Identify which cell holds the provided text, then report its (x, y) central coordinate. 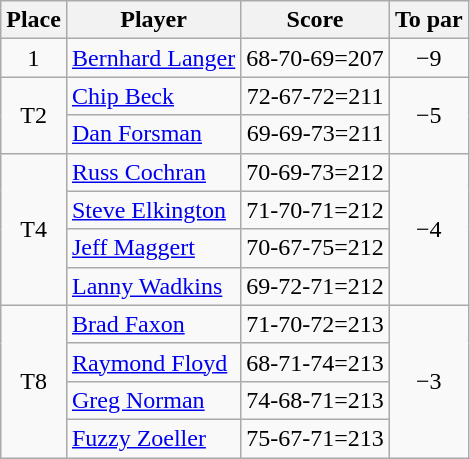
−3 (428, 381)
70-67-75=212 (316, 248)
Chip Beck (153, 96)
71-70-72=213 (316, 324)
Fuzzy Zoeller (153, 438)
Greg Norman (153, 400)
Brad Faxon (153, 324)
Player (153, 20)
Jeff Maggert (153, 248)
68-70-69=207 (316, 58)
−4 (428, 229)
To par (428, 20)
T4 (34, 229)
Score (316, 20)
69-72-71=212 (316, 286)
70-69-73=212 (316, 172)
T8 (34, 381)
1 (34, 58)
Bernhard Langer (153, 58)
74-68-71=213 (316, 400)
Raymond Floyd (153, 362)
68-71-74=213 (316, 362)
Dan Forsman (153, 134)
Place (34, 20)
Russ Cochran (153, 172)
69-69-73=211 (316, 134)
−9 (428, 58)
Lanny Wadkins (153, 286)
72-67-72=211 (316, 96)
−5 (428, 115)
T2 (34, 115)
75-67-71=213 (316, 438)
71-70-71=212 (316, 210)
Steve Elkington (153, 210)
